Search for the cell housing the specified text and yield its (x, y) center coordinate. 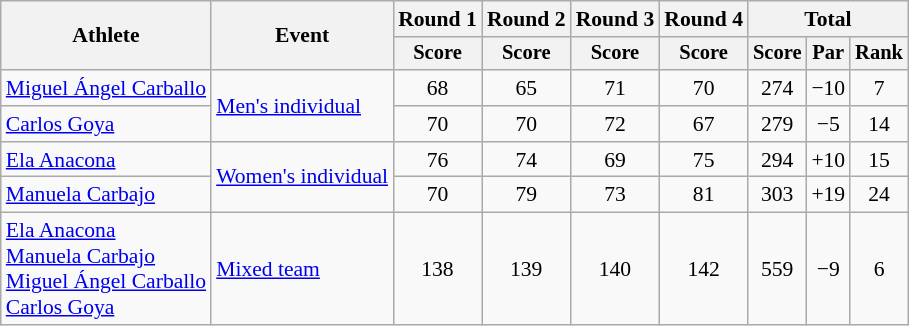
Event (302, 36)
7 (879, 88)
279 (777, 124)
6 (879, 269)
Carlos Goya (106, 124)
140 (616, 269)
Round 1 (438, 19)
74 (526, 160)
67 (704, 124)
−10 (828, 88)
559 (777, 269)
Par (828, 54)
Round 4 (704, 19)
73 (616, 195)
68 (438, 88)
81 (704, 195)
75 (704, 160)
303 (777, 195)
69 (616, 160)
76 (438, 160)
79 (526, 195)
24 (879, 195)
294 (777, 160)
72 (616, 124)
Total (828, 19)
Ela Anacona (106, 160)
+19 (828, 195)
Manuela Carbajo (106, 195)
+10 (828, 160)
274 (777, 88)
139 (526, 269)
Round 3 (616, 19)
−5 (828, 124)
Round 2 (526, 19)
Rank (879, 54)
142 (704, 269)
Mixed team (302, 269)
Athlete (106, 36)
14 (879, 124)
−9 (828, 269)
15 (879, 160)
65 (526, 88)
Women's individual (302, 178)
Miguel Ángel Carballo (106, 88)
Men's individual (302, 106)
Ela AnaconaManuela CarbajoMiguel Ángel CarballoCarlos Goya (106, 269)
71 (616, 88)
138 (438, 269)
